From the cell containing the given text, extract its center point as (x, y) coordinate. 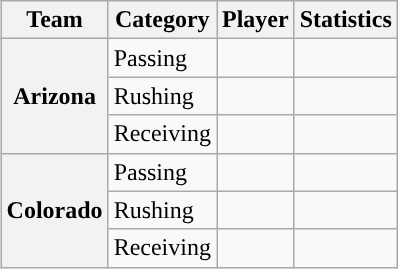
Player (255, 20)
Team (54, 20)
Arizona (54, 96)
Category (162, 20)
Statistics (346, 20)
Colorado (54, 210)
